Provide the [X, Y] coordinate of the cell's center where the given text is located.  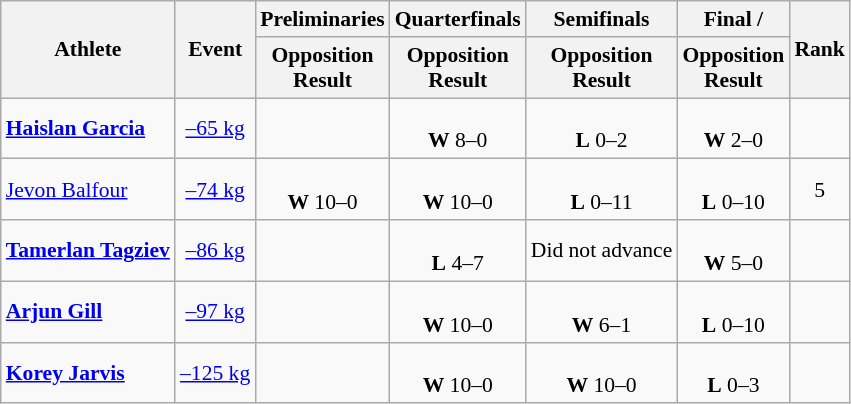
L 0–11 [602, 190]
L 4–7 [458, 250]
–65 kg [215, 128]
–74 kg [215, 190]
–125 kg [215, 372]
Semifinals [602, 19]
W 2–0 [733, 128]
–97 kg [215, 312]
Preliminaries [322, 19]
Tamerlan Tagziev [88, 250]
Final / [733, 19]
Jevon Balfour [88, 190]
Arjun Gill [88, 312]
Quarterfinals [458, 19]
–86 kg [215, 250]
W 8–0 [458, 128]
Korey Jarvis [88, 372]
Event [215, 50]
L 0–3 [733, 372]
W 5–0 [733, 250]
Rank [820, 50]
5 [820, 190]
Athlete [88, 50]
W 6–1 [602, 312]
Did not advance [602, 250]
L 0–2 [602, 128]
Haislan Garcia [88, 128]
